Pinpoint the cell where the given text exists, returning its (x, y) midpoint coordinate. 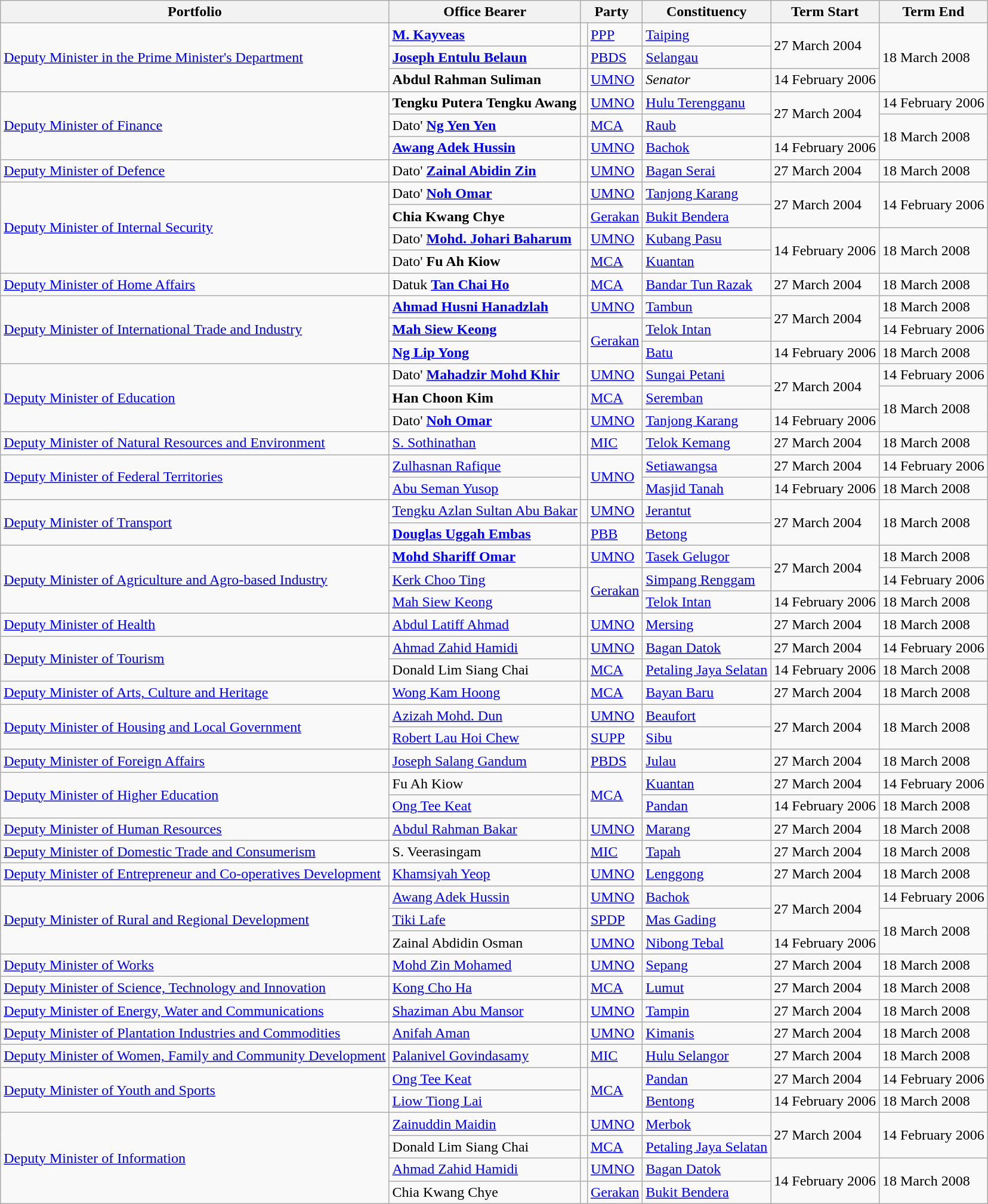
Tengku Azlan Sultan Abu Bakar (484, 511)
Dato' Mahadzir Mohd Khir (484, 375)
Senator (706, 80)
Mersing (706, 624)
Telok Kemang (706, 443)
Office Bearer (484, 12)
Marang (706, 829)
Deputy Minister of Home Affairs (194, 284)
Deputy Minister of Human Resources (194, 829)
Deputy Minister of Transport (194, 522)
Deputy Minister of Youth and Sports (194, 1090)
Seremban (706, 398)
Jerantut (706, 511)
Deputy Minister of Works (194, 965)
Hulu Terengganu (706, 103)
Abu Seman Yusop (484, 488)
Mohd Zin Mohamed (484, 965)
Deputy Minister of Agriculture and Agro-based Industry (194, 579)
Sungai Petani (706, 375)
Ahmad Husni Hanadzlah (484, 307)
Deputy Minister of International Trade and Industry (194, 330)
Tambun (706, 307)
Bentong (706, 1101)
Tiki Lafe (484, 920)
Masjid Tanah (706, 488)
Deputy Minister of Energy, Water and Communications (194, 1011)
PPP (615, 35)
Deputy Minister of Education (194, 398)
Deputy Minister of Natural Resources and Environment (194, 443)
Zainuddin Maidin (484, 1124)
Bandar Tun Razak (706, 284)
Deputy Minister of Federal Territories (194, 477)
Betong (706, 534)
PBB (615, 534)
Deputy Minister of Entrepreneur and Co-operatives Development (194, 874)
Abdul Rahman Suliman (484, 80)
Mas Gading (706, 920)
Deputy Minister of Information (194, 1158)
S. Veerasingam (484, 852)
Tasek Gelugor (706, 556)
Sibu (706, 738)
Abdul Latiff Ahmad (484, 624)
Julau (706, 761)
Simpang Renggam (706, 579)
Beaufort (706, 716)
Party (611, 12)
Tampin (706, 1011)
Mohd Shariff Omar (484, 556)
Douglas Uggah Embas (484, 534)
M. Kayveas (484, 35)
Khamsiyah Yeop (484, 874)
Selangau (706, 57)
Raub (706, 125)
Deputy Minister of Tourism (194, 658)
Term Start (825, 12)
Deputy Minister of Arts, Culture and Heritage (194, 693)
Fu Ah Kiow (484, 784)
Wong Kam Hoong (484, 693)
Kong Cho Ha (484, 988)
Anifah Aman (484, 1033)
SPDP (615, 920)
Term End (933, 12)
Deputy Minister of Health (194, 624)
Palanivel Govindasamy (484, 1056)
S. Sothinathan (484, 443)
Deputy Minister of Rural and Regional Development (194, 920)
Portfolio (194, 12)
Bagan Serai (706, 171)
Hulu Selangor (706, 1056)
Liow Tiong Lai (484, 1101)
Shaziman Abu Mansor (484, 1011)
SUPP (615, 738)
Deputy Minister of Finance (194, 125)
Tapah (706, 852)
Kubang Pasu (706, 239)
Constituency (706, 12)
Deputy Minister of Housing and Local Government (194, 727)
Deputy Minister in the Prime Minister's Department (194, 57)
Kimanis (706, 1033)
Kerk Choo Ting (484, 579)
Joseph Entulu Belaun (484, 57)
Lumut (706, 988)
Dato' Mohd. Johari Baharum (484, 239)
Azizah Mohd. Dun (484, 716)
Lenggong (706, 874)
Dato' Zainal Abidin Zin (484, 171)
Deputy Minister of Women, Family and Community Development (194, 1056)
Han Choon Kim (484, 398)
Taiping (706, 35)
Tengku Putera Tengku Awang (484, 103)
Datuk Tan Chai Ho (484, 284)
Deputy Minister of Plantation Industries and Commodities (194, 1033)
Sepang (706, 965)
Dato' Ng Yen Yen (484, 125)
Deputy Minister of Internal Security (194, 227)
Abdul Rahman Bakar (484, 829)
Deputy Minister of Foreign Affairs (194, 761)
Setiawangsa (706, 466)
Robert Lau Hoi Chew (484, 738)
Zulhasnan Rafique (484, 466)
Nibong Tebal (706, 942)
Deputy Minister of Defence (194, 171)
Deputy Minister of Science, Technology and Innovation (194, 988)
Deputy Minister of Domestic Trade and Consumerism (194, 852)
Joseph Salang Gandum (484, 761)
Dato' Fu Ah Kiow (484, 261)
Ng Lip Yong (484, 352)
Zainal Abdidin Osman (484, 942)
Bayan Baru (706, 693)
Merbok (706, 1124)
Deputy Minister of Higher Education (194, 795)
Batu (706, 352)
